Provide the [x, y] coordinate of the cell's center where the given text is located.  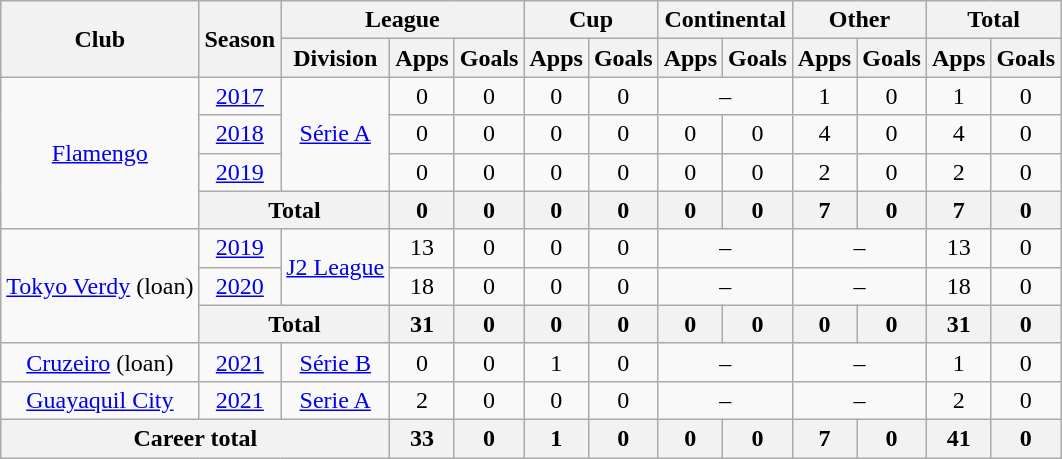
2018 [240, 134]
Continental [725, 20]
33 [422, 438]
League [402, 20]
41 [958, 438]
2017 [240, 96]
J2 League [336, 267]
Club [100, 39]
Série A [336, 134]
2020 [240, 286]
Tokyo Verdy (loan) [100, 286]
Flamengo [100, 153]
Cup [591, 20]
Season [240, 39]
Cruzeiro (loan) [100, 362]
Série B [336, 362]
Serie A [336, 400]
Guayaquil City [100, 400]
Career total [196, 438]
Division [336, 58]
Other [859, 20]
